Return the (x, y) coordinate for the center point of the cell that contains the specified text.  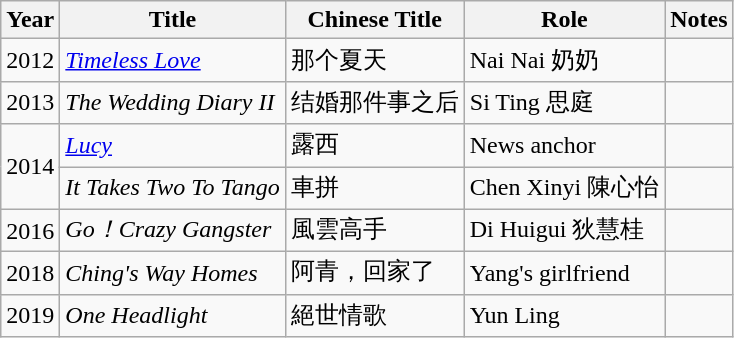
Ching's Way Homes (172, 274)
Go！Crazy Gangster (172, 230)
露西 (374, 146)
2019 (30, 316)
絕世情歌 (374, 316)
阿青，回家了 (374, 274)
One Headlight (172, 316)
2012 (30, 60)
Di Huigui 狄慧桂 (564, 230)
風雲高手 (374, 230)
那个夏天 (374, 60)
Nai Nai 奶奶 (564, 60)
Si Ting 思庭 (564, 102)
The Wedding Diary II (172, 102)
車拼 (374, 188)
Yun Ling (564, 316)
2014 (30, 166)
Timeless Love (172, 60)
2013 (30, 102)
News anchor (564, 146)
Chinese Title (374, 20)
Role (564, 20)
Year (30, 20)
Yang's girlfriend (564, 274)
Lucy (172, 146)
Title (172, 20)
2016 (30, 230)
Notes (699, 20)
Chen Xinyi 陳心怡 (564, 188)
It Takes Two To Tango (172, 188)
2018 (30, 274)
结婚那件事之后 (374, 102)
